Provide the (x, y) coordinate of the cell's center where the given text is located.  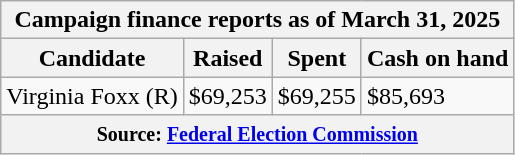
$69,255 (316, 96)
Source: Federal Election Commission (258, 134)
Candidate (92, 58)
Spent (316, 58)
$85,693 (437, 96)
Cash on hand (437, 58)
Virginia Foxx (R) (92, 96)
$69,253 (228, 96)
Raised (228, 58)
Campaign finance reports as of March 31, 2025 (258, 20)
